Pinpoint the cell where the given text exists, returning its (x, y) midpoint coordinate. 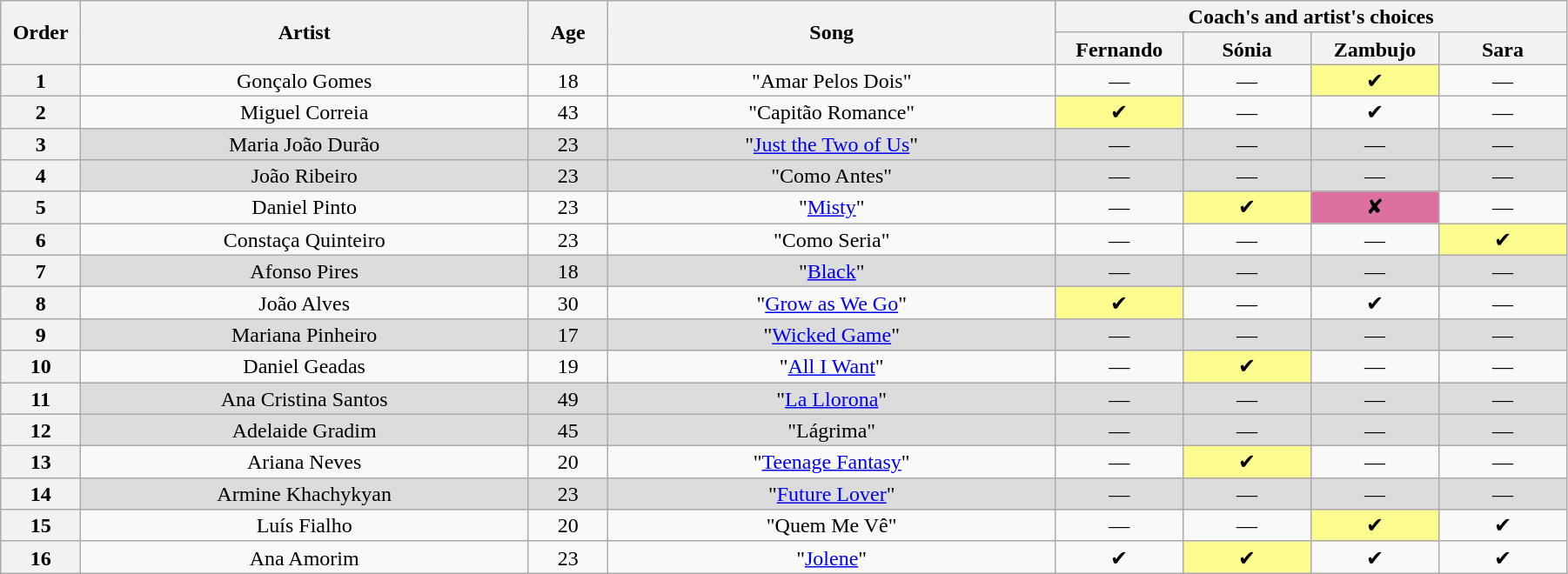
43 (568, 111)
49 (568, 398)
Fernando (1119, 49)
Song (832, 33)
"Grow as We Go" (832, 303)
"Misty" (832, 207)
João Alves (305, 303)
17 (568, 334)
4 (41, 176)
Artist (305, 33)
Armine Khachykyan (305, 494)
"Teenage Fantasy" (832, 463)
5 (41, 207)
15 (41, 525)
"Black" (832, 271)
"All I Want" (832, 367)
Mariana Pinheiro (305, 334)
1 (41, 80)
Ana Cristina Santos (305, 398)
"Capitão Romance" (832, 111)
Sónia (1248, 49)
Constaça Quinteiro (305, 240)
"La Llorona" (832, 398)
Daniel Geadas (305, 367)
Luís Fialho (305, 525)
"Quem Me Vê" (832, 525)
Order (41, 33)
7 (41, 271)
Miguel Correia (305, 111)
Ariana Neves (305, 463)
Age (568, 33)
Sara (1502, 49)
12 (41, 430)
"Amar Pelos Dois" (832, 80)
✘ (1375, 207)
16 (41, 557)
Gonçalo Gomes (305, 80)
Daniel Pinto (305, 207)
Ana Amorim (305, 557)
Afonso Pires (305, 271)
2 (41, 111)
Zambujo (1375, 49)
"Lágrima" (832, 430)
"Como Seria" (832, 240)
"Wicked Game" (832, 334)
"Jolene" (832, 557)
19 (568, 367)
11 (41, 398)
13 (41, 463)
Maria João Durão (305, 144)
8 (41, 303)
Coach's and artist's choices (1311, 17)
14 (41, 494)
João Ribeiro (305, 176)
9 (41, 334)
Adelaide Gradim (305, 430)
"Como Antes" (832, 176)
"Future Lover" (832, 494)
3 (41, 144)
10 (41, 367)
30 (568, 303)
45 (568, 430)
"Just the Two of Us" (832, 144)
6 (41, 240)
